Return (X, Y) of the center of cell containing provided text 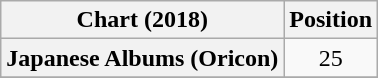
25 (331, 58)
Japanese Albums (Oricon) (142, 58)
Chart (2018) (142, 20)
Position (331, 20)
